Identify which cell holds the provided text, then report its [x, y] central coordinate. 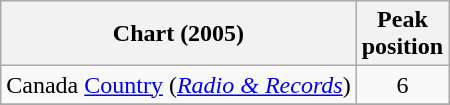
Canada Country (Radio & Records) [178, 85]
Chart (2005) [178, 34]
Peakposition [402, 34]
6 [402, 85]
